Determine the (x, y) coordinate at the center of the cell enclosing the given text.  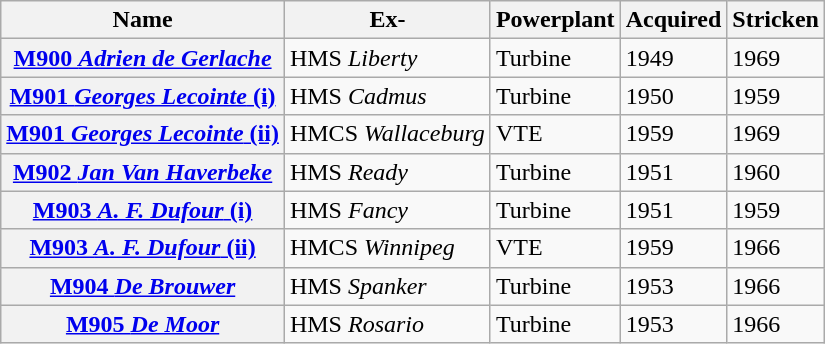
HMS Ready (387, 172)
M903 A. F. Dufour (ii) (143, 248)
M903 A. F. Dufour (i) (143, 210)
M904 De Brouwer (143, 286)
HMS Rosario (387, 324)
HMCS Winnipeg (387, 248)
M901 Georges Lecointe (ii) (143, 134)
Name (143, 20)
HMS Liberty (387, 58)
M905 De Moor (143, 324)
1949 (674, 58)
Powerplant (555, 20)
1950 (674, 96)
M901 Georges Lecointe (i) (143, 96)
Stricken (776, 20)
Acquired (674, 20)
Ex- (387, 20)
HMS Cadmus (387, 96)
HMS Spanker (387, 286)
M902 Jan Van Haverbeke (143, 172)
1960 (776, 172)
M900 Adrien de Gerlache (143, 58)
HMS Fancy (387, 210)
HMCS Wallaceburg (387, 134)
